Detect which cell encompasses the target text, then output its [x, y] center coordinate. 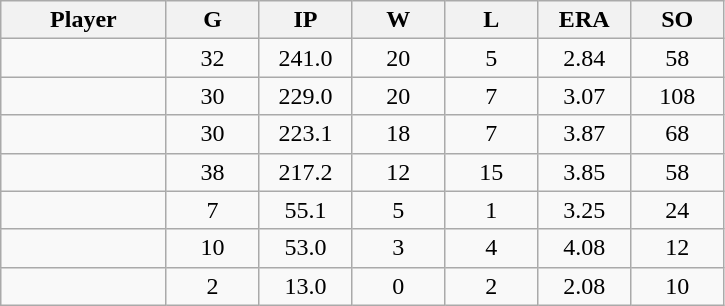
4.08 [584, 248]
229.0 [306, 96]
1 [492, 210]
3.85 [584, 172]
223.1 [306, 134]
53.0 [306, 248]
W [398, 20]
2.08 [584, 286]
2.84 [584, 58]
108 [678, 96]
0 [398, 286]
3.25 [584, 210]
32 [212, 58]
ERA [584, 20]
3 [398, 248]
13.0 [306, 286]
3.07 [584, 96]
55.1 [306, 210]
SO [678, 20]
4 [492, 248]
3.87 [584, 134]
18 [398, 134]
241.0 [306, 58]
IP [306, 20]
15 [492, 172]
68 [678, 134]
Player [84, 20]
24 [678, 210]
L [492, 20]
G [212, 20]
38 [212, 172]
217.2 [306, 172]
